Locate the cell with the specified text and output its [x, y] center coordinate. 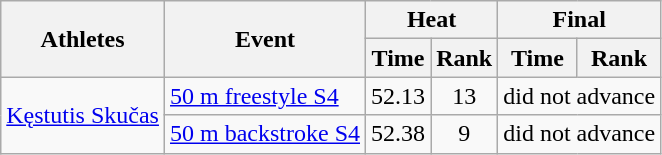
Final [580, 20]
50 m backstroke S4 [264, 134]
Event [264, 39]
Athletes [83, 39]
52.38 [398, 134]
9 [464, 134]
13 [464, 96]
Kęstutis Skučas [83, 115]
50 m freestyle S4 [264, 96]
Heat [432, 20]
52.13 [398, 96]
